Determine the [x, y] coordinate at the center of the cell enclosing the given text.  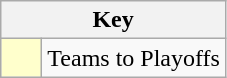
Teams to Playoffs [134, 58]
Key [114, 20]
